Extract the (X, Y) coordinate from the center of the cell holding the provided text.  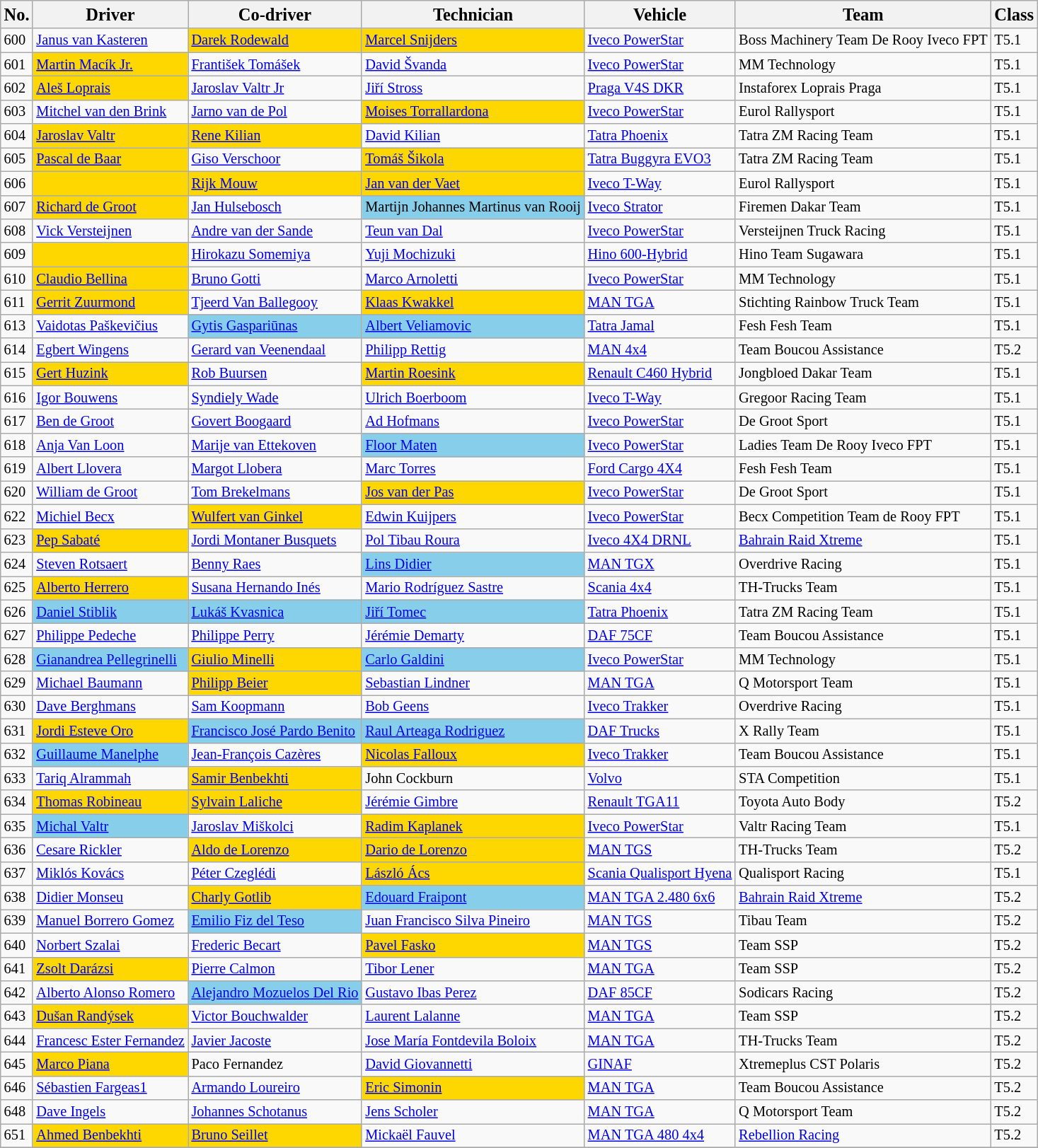
Carlo Galdini (473, 659)
Albert Veliamovic (473, 326)
601 (17, 64)
Aleš Loprais (110, 88)
Sam Koopmann (275, 707)
Lukáš Kvasnica (275, 612)
638 (17, 898)
Sodicars Racing (863, 992)
Michal Valtr (110, 826)
Rijk Mouw (275, 183)
Stichting Rainbow Truck Team (863, 302)
616 (17, 398)
627 (17, 635)
628 (17, 659)
Susana Hernando Inés (275, 588)
Dušan Randýsek (110, 1016)
GINAF (660, 1064)
624 (17, 564)
László Ács (473, 874)
646 (17, 1088)
Pavel Fasko (473, 945)
Alberto Herrero (110, 588)
651 (17, 1135)
Sebastian Lindner (473, 683)
Manuel Borrero Gomez (110, 921)
Margot Llobera (275, 469)
625 (17, 588)
636 (17, 850)
Bob Geens (473, 707)
Pascal de Baar (110, 159)
Péter Czeglédi (275, 874)
Armando Loureiro (275, 1088)
606 (17, 183)
Jose María Fontdevila Boloix (473, 1040)
Pep Sabaté (110, 540)
Didier Monseu (110, 898)
635 (17, 826)
Tom Brekelmans (275, 492)
Instaforex Loprais Praga (863, 88)
Hino 600-Hybrid (660, 255)
609 (17, 255)
Ford Cargo 4X4 (660, 469)
633 (17, 778)
Marco Arnoletti (473, 279)
Philipp Rettig (473, 350)
Lins Didier (473, 564)
Jordi Montaner Busquets (275, 540)
634 (17, 802)
Hirokazu Somemiya (275, 255)
Hino Team Sugawara (863, 255)
Juan Francisco Silva Pineiro (473, 921)
Tibau Team (863, 921)
Rene Kilian (275, 136)
Albert Llovera (110, 469)
Jaroslav Valtr (110, 136)
Co-driver (275, 14)
Miklós Kovács (110, 874)
No. (17, 14)
Victor Bouchwalder (275, 1016)
Emilio Fiz del Teso (275, 921)
607 (17, 207)
Gregoor Racing Team (863, 398)
Jaroslav Miškolci (275, 826)
X Rally Team (863, 731)
Eric Simonin (473, 1088)
Charly Gotlib (275, 898)
Klaas Kwakkel (473, 302)
618 (17, 445)
Radim Kaplanek (473, 826)
617 (17, 421)
Wulfert van Ginkel (275, 516)
Mickaël Fauvel (473, 1135)
629 (17, 683)
Gianandrea Pellegrinelli (110, 659)
Teun van Dal (473, 231)
Darek Rodewald (275, 40)
641 (17, 969)
642 (17, 992)
Thomas Robineau (110, 802)
Nicolas Falloux (473, 755)
620 (17, 492)
Marc Torres (473, 469)
David Kilian (473, 136)
Mitchel van den Brink (110, 112)
Becx Competition Team de Rooy FPT (863, 516)
600 (17, 40)
604 (17, 136)
Samir Benbekhti (275, 778)
643 (17, 1016)
Firemen Dakar Team (863, 207)
Jérémie Demarty (473, 635)
Jérémie Gimbre (473, 802)
Laurent Lalanne (473, 1016)
Moises Torrallardona (473, 112)
Janus van Kasteren (110, 40)
Philippe Perry (275, 635)
David Švanda (473, 64)
Johannes Schotanus (275, 1112)
Govert Boogaard (275, 421)
Vaidotas Paškevičius (110, 326)
Floor Maten (473, 445)
Tomáš Šikola (473, 159)
605 (17, 159)
Vick Versteijnen (110, 231)
Gerard van Veenendaal (275, 350)
Tariq Alrammah (110, 778)
613 (17, 326)
Martin Roesink (473, 373)
Bruno Seillet (275, 1135)
Toyota Auto Body (863, 802)
Steven Rotsaert (110, 564)
Rebellion Racing (863, 1135)
Igor Bouwens (110, 398)
Benny Raes (275, 564)
Francisco José Pardo Benito (275, 731)
Syndiely Wade (275, 398)
Guillaume Manelphe (110, 755)
Iveco Strator (660, 207)
Martin Macík Jr. (110, 64)
Valtr Racing Team (863, 826)
Xtremeplus CST Polaris (863, 1064)
Driver (110, 14)
MAN TGX (660, 564)
Tibor Lener (473, 969)
Ahmed Benbekhti (110, 1135)
Ben de Groot (110, 421)
Anja Van Loon (110, 445)
610 (17, 279)
602 (17, 88)
623 (17, 540)
Versteijnen Truck Racing (863, 231)
Tjeerd Van Ballegooy (275, 302)
Giso Verschoor (275, 159)
631 (17, 731)
Richard de Groot (110, 207)
Alejandro Mozuelos Del Rio (275, 992)
Philippe Pedeche (110, 635)
630 (17, 707)
Tatra Jamal (660, 326)
637 (17, 874)
Praga V4S DKR (660, 88)
Ad Hofmans (473, 421)
626 (17, 612)
Daniel Stiblik (110, 612)
STA Competition (863, 778)
Jan van der Vaet (473, 183)
Pierre Calmon (275, 969)
Vehicle (660, 14)
Sylvain Laliche (275, 802)
Scania 4x4 (660, 588)
Gustavo Ibas Perez (473, 992)
Jens Scholer (473, 1112)
Michael Baumann (110, 683)
Gerrit Zuurmond (110, 302)
William de Groot (110, 492)
Giulio Minelli (275, 659)
Jiří Tomec (473, 612)
Marije van Ettekoven (275, 445)
Michiel Becx (110, 516)
Bruno Gotti (275, 279)
Jongbloed Dakar Team (863, 373)
Jiří Stross (473, 88)
Andre van der Sande (275, 231)
Yuji Mochizuki (473, 255)
603 (17, 112)
David Giovannetti (473, 1064)
Egbert Wingens (110, 350)
644 (17, 1040)
Philipp Beier (275, 683)
MAN TGA 480 4x4 (660, 1135)
Tatra Buggyra EVO3 (660, 159)
648 (17, 1112)
Jarno van de Pol (275, 112)
Aldo de Lorenzo (275, 850)
Norbert Szalai (110, 945)
640 (17, 945)
MAN TGA 2.480 6x6 (660, 898)
John Cockburn (473, 778)
Pol Tibau Roura (473, 540)
Marcel Snijders (473, 40)
Mario Rodríguez Sastre (473, 588)
DAF 75CF (660, 635)
645 (17, 1064)
Alberto Alonso Romero (110, 992)
Qualisport Racing (863, 874)
MAN 4x4 (660, 350)
Volvo (660, 778)
Ulrich Boerboom (473, 398)
632 (17, 755)
Ladies Team De Rooy Iveco FPT (863, 445)
Dave Berghmans (110, 707)
608 (17, 231)
Zsolt Darázsi (110, 969)
Scania Qualisport Hyena (660, 874)
639 (17, 921)
614 (17, 350)
Iveco 4X4 DRNL (660, 540)
Paco Fernandez (275, 1064)
Sébastien Fargeas1 (110, 1088)
Edwin Kuijpers (473, 516)
622 (17, 516)
Technician (473, 14)
Gert Huzink (110, 373)
František Tomášek (275, 64)
Rob Buursen (275, 373)
611 (17, 302)
Edouard Fraipont (473, 898)
Class (1015, 14)
Dario de Lorenzo (473, 850)
Team (863, 14)
Frederic Becart (275, 945)
Claudio Bellina (110, 279)
Javier Jacoste (275, 1040)
Jos van der Pas (473, 492)
Jaroslav Valtr Jr (275, 88)
Renault C460 Hybrid (660, 373)
619 (17, 469)
Raul Arteaga Rodriguez (473, 731)
Renault TGA11 (660, 802)
Jan Hulsebosch (275, 207)
Gytis Gaspariūnas (275, 326)
Boss Machinery Team De Rooy Iveco FPT (863, 40)
Marco Piana (110, 1064)
Jean-François Cazères (275, 755)
DAF 85CF (660, 992)
DAF Trucks (660, 731)
Martijn Johannes Martinus van Rooij (473, 207)
615 (17, 373)
Dave Ingels (110, 1112)
Francesc Ester Fernandez (110, 1040)
Jordi Esteve Oro (110, 731)
Cesare Rickler (110, 850)
